Scan for the cell matching the given text and deliver its (X, Y) coordinate at center. 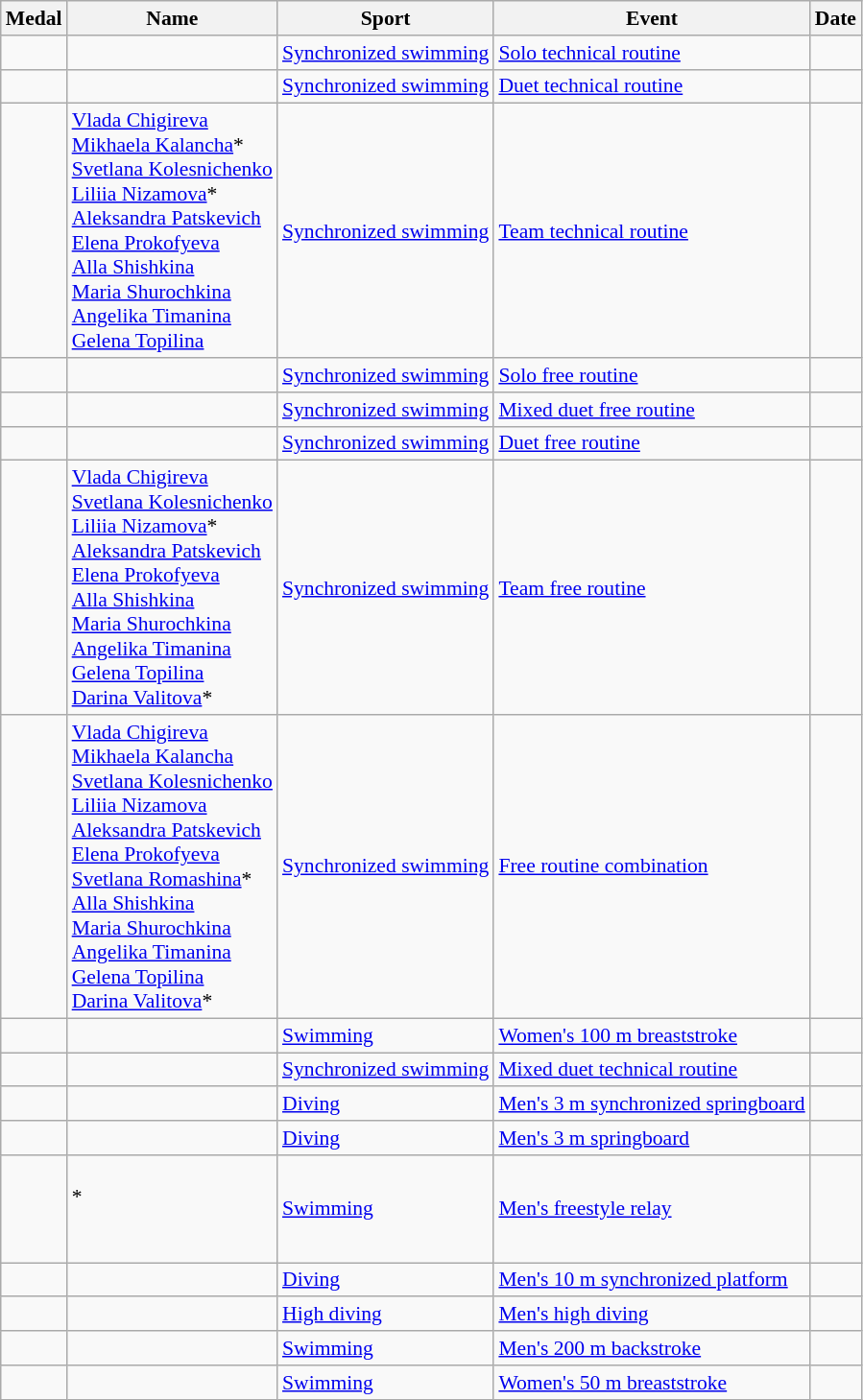
Date (835, 18)
Medal (35, 18)
Solo technical routine (651, 53)
Men's 200 m backstroke (651, 1348)
Team free routine (651, 587)
Name (173, 18)
Men's freestyle relay (651, 1209)
Men's high diving (651, 1315)
Mixed duet technical routine (651, 1070)
High diving (386, 1315)
Event (651, 18)
Women's 100 m breaststroke (651, 1035)
Mixed duet free routine (651, 410)
Free routine combination (651, 866)
Women's 50 m breaststroke (651, 1383)
Sport (386, 18)
Duet technical routine (651, 86)
Duet free routine (651, 443)
Team technical routine (651, 230)
Men's 3 m synchronized springboard (651, 1104)
Men's 3 m springboard (651, 1138)
Solo free routine (651, 375)
Men's 10 m synchronized platform (651, 1280)
* (173, 1209)
